Detect which cell encompasses the target text, then output its (X, Y) center coordinate. 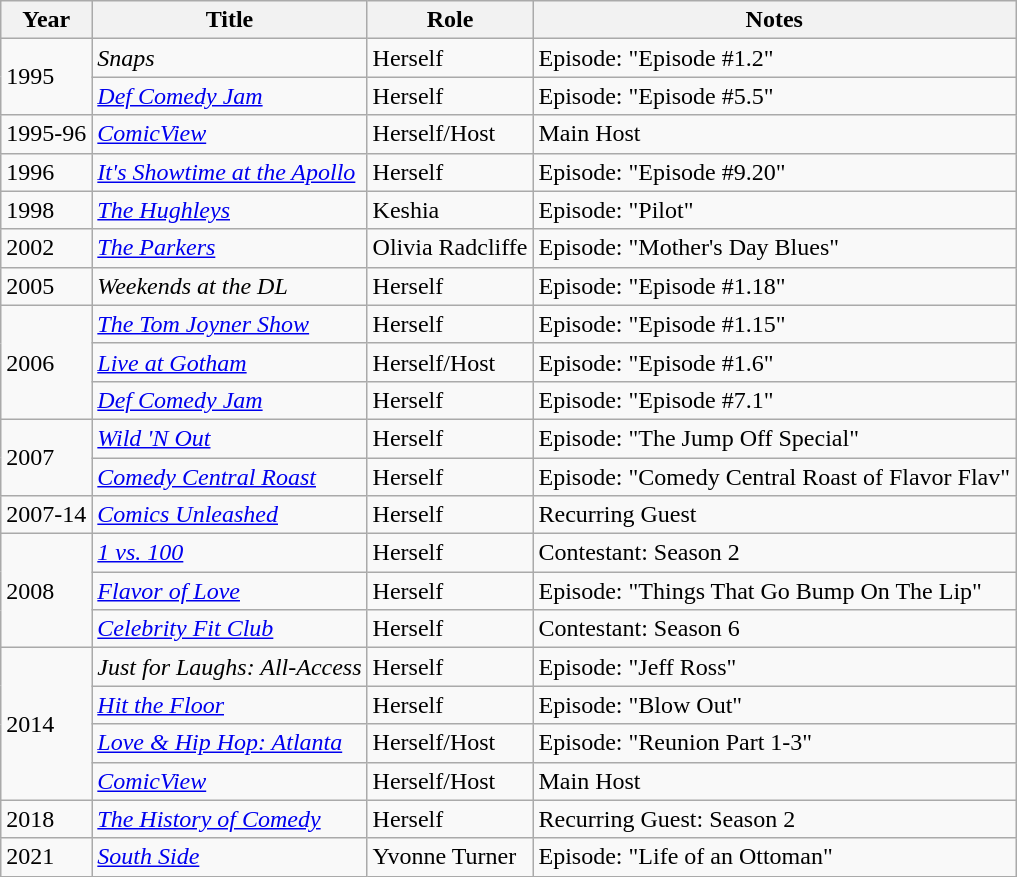
It's Showtime at the Apollo (230, 172)
1996 (46, 172)
Year (46, 20)
Notes (774, 20)
2008 (46, 591)
2002 (46, 248)
Role (450, 20)
Comedy Central Roast (230, 477)
Title (230, 20)
The History of Comedy (230, 819)
Recurring Guest: Season 2 (774, 819)
Hit the Floor (230, 705)
2006 (46, 362)
1995-96 (46, 134)
2007 (46, 457)
Episode: "Blow Out" (774, 705)
Episode: "Episode #5.5" (774, 96)
Wild 'N Out (230, 438)
Episode: "Life of an Ottoman" (774, 857)
South Side (230, 857)
Comics Unleashed (230, 515)
Episode: "Jeff Ross" (774, 667)
The Hughleys (230, 210)
Celebrity Fit Club (230, 629)
2018 (46, 819)
2007-14 (46, 515)
2014 (46, 724)
Episode: "Episode #1.2" (774, 58)
Episode: "Episode #1.6" (774, 362)
2005 (46, 286)
Flavor of Love (230, 591)
Episode: "Episode #9.20" (774, 172)
Yvonne Turner (450, 857)
Recurring Guest (774, 515)
Episode: "Comedy Central Roast of Flavor Flav" (774, 477)
1995 (46, 77)
Olivia Radcliffe (450, 248)
The Parkers (230, 248)
Episode: "Episode #7.1" (774, 400)
Weekends at the DL (230, 286)
Keshia (450, 210)
Love & Hip Hop: Atlanta (230, 743)
Just for Laughs: All-Access (230, 667)
1 vs. 100 (230, 553)
Contestant: Season 2 (774, 553)
Episode: "Things That Go Bump On The Lip" (774, 591)
Episode: "The Jump Off Special" (774, 438)
Episode: "Pilot" (774, 210)
Episode: "Episode #1.18" (774, 286)
Contestant: Season 6 (774, 629)
2021 (46, 857)
Live at Gotham (230, 362)
Episode: "Mother's Day Blues" (774, 248)
1998 (46, 210)
Episode: "Reunion Part 1-3" (774, 743)
Episode: "Episode #1.15" (774, 324)
The Tom Joyner Show (230, 324)
Snaps (230, 58)
